For the text-containing cell, return its midpoint in [X, Y] coordinate format. 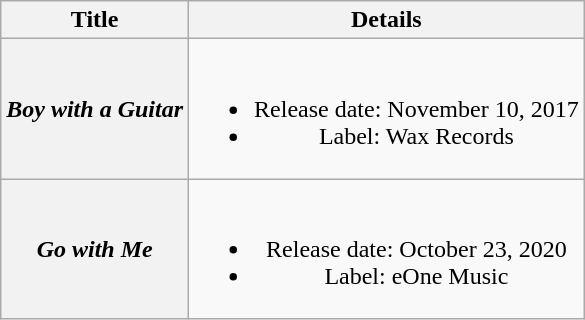
Title [95, 20]
Release date: November 10, 2017Label: Wax Records [387, 109]
Details [387, 20]
Boy with a Guitar [95, 109]
Go with Me [95, 249]
Release date: October 23, 2020Label: eOne Music [387, 249]
